Provide the [x, y] coordinate of the cell's center where the given text is located.  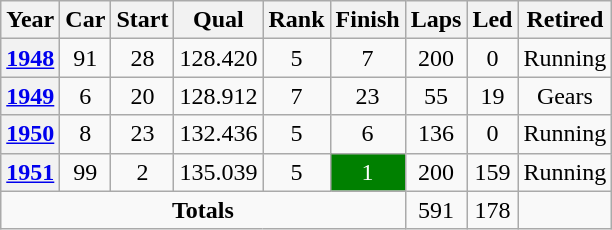
128.912 [218, 96]
Qual [218, 20]
8 [86, 134]
2 [142, 172]
Led [492, 20]
1 [368, 172]
Car [86, 20]
Retired [565, 20]
136 [436, 134]
1948 [30, 58]
591 [436, 210]
1951 [30, 172]
91 [86, 58]
99 [86, 172]
55 [436, 96]
Rank [296, 20]
Gears [565, 96]
Finish [368, 20]
Totals [203, 210]
Year [30, 20]
135.039 [218, 172]
Laps [436, 20]
1949 [30, 96]
128.420 [218, 58]
19 [492, 96]
1950 [30, 134]
28 [142, 58]
178 [492, 210]
159 [492, 172]
Start [142, 20]
132.436 [218, 134]
20 [142, 96]
